From the cell containing the given text, extract its center point as (x, y) coordinate. 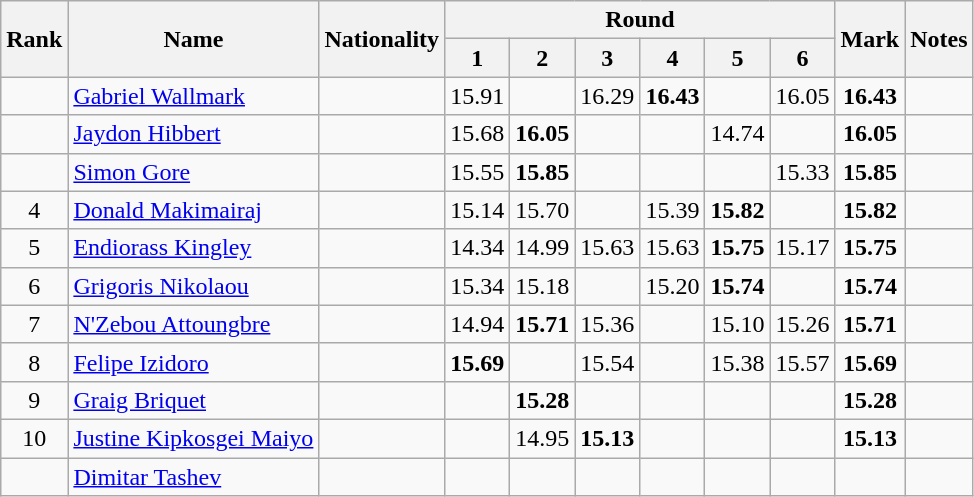
15.34 (478, 286)
Nationality (382, 39)
Notes (939, 39)
Gabriel Wallmark (194, 96)
Justine Kipkosgei Maiyo (194, 438)
3 (608, 58)
Jaydon Hibbert (194, 134)
15.54 (608, 362)
Round (640, 20)
15.18 (542, 286)
14.99 (542, 248)
15.57 (802, 362)
15.36 (608, 324)
Mark (870, 39)
15.39 (672, 210)
15.20 (672, 286)
15.14 (478, 210)
16.29 (608, 96)
14.95 (542, 438)
7 (34, 324)
Name (194, 39)
2 (542, 58)
15.91 (478, 96)
14.34 (478, 248)
9 (34, 400)
Grigoris Nikolaou (194, 286)
15.33 (802, 172)
Endiorass Kingley (194, 248)
15.10 (738, 324)
15.68 (478, 134)
15.38 (738, 362)
N'Zebou Attoungbre (194, 324)
15.70 (542, 210)
14.74 (738, 134)
15.55 (478, 172)
Donald Makimairaj (194, 210)
8 (34, 362)
Felipe Izidoro (194, 362)
Simon Gore (194, 172)
15.17 (802, 248)
Graig Briquet (194, 400)
14.94 (478, 324)
Rank (34, 39)
10 (34, 438)
1 (478, 58)
Dimitar Tashev (194, 477)
15.26 (802, 324)
